Locate the cell with the specified text and output its [x, y] center coordinate. 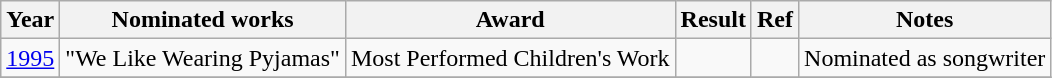
Nominated as songwriter [925, 58]
Notes [925, 20]
Award [510, 20]
Ref [774, 20]
Nominated works [203, 20]
Result [713, 20]
Year [30, 20]
"We Like Wearing Pyjamas" [203, 58]
Most Performed Children's Work [510, 58]
1995 [30, 58]
